Find where the given text appears and provide that cell's center as [X, Y] coordinate. 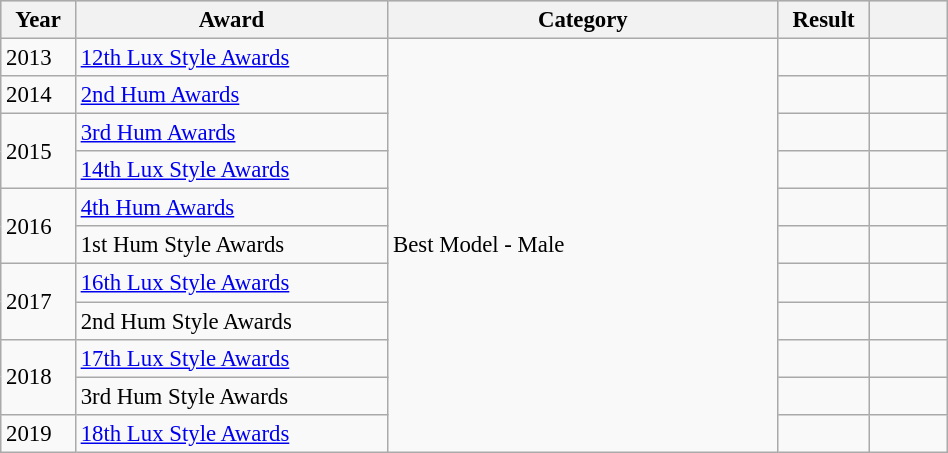
Category [583, 20]
16th Lux Style Awards [231, 283]
1st Hum Style Awards [231, 245]
Result [824, 20]
2018 [38, 376]
3rd Hum Awards [231, 133]
3rd Hum Style Awards [231, 396]
2nd Hum Style Awards [231, 321]
2017 [38, 302]
Award [231, 20]
4th Hum Awards [231, 208]
12th Lux Style Awards [231, 58]
Best Model - Male [583, 246]
14th Lux Style Awards [231, 170]
18th Lux Style Awards [231, 433]
2015 [38, 152]
2013 [38, 58]
2019 [38, 433]
Year [38, 20]
2nd Hum Awards [231, 95]
17th Lux Style Awards [231, 358]
2016 [38, 226]
2014 [38, 95]
